From the cell containing the given text, extract its center point as (X, Y) coordinate. 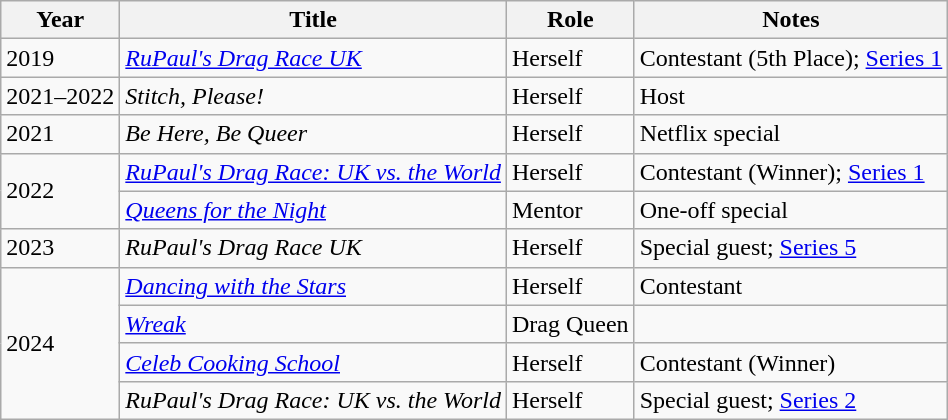
Queens for the Night (314, 210)
Wreak (314, 324)
2021 (60, 134)
2023 (60, 248)
Contestant (Winner); Series 1 (791, 172)
2019 (60, 58)
Be Here, Be Queer (314, 134)
2022 (60, 191)
Host (791, 96)
Contestant (791, 286)
Title (314, 20)
One-off special (791, 210)
2024 (60, 343)
Dancing with the Stars (314, 286)
Stitch, Please! (314, 96)
Special guest; Series 5 (791, 248)
Special guest; Series 2 (791, 400)
2021–2022 (60, 96)
Year (60, 20)
Contestant (Winner) (791, 362)
Celeb Cooking School (314, 362)
Notes (791, 20)
Netflix special (791, 134)
Contestant (5th Place); Series 1 (791, 58)
Role (570, 20)
Drag Queen (570, 324)
Mentor (570, 210)
